Identify which cell holds the provided text, then report its (X, Y) central coordinate. 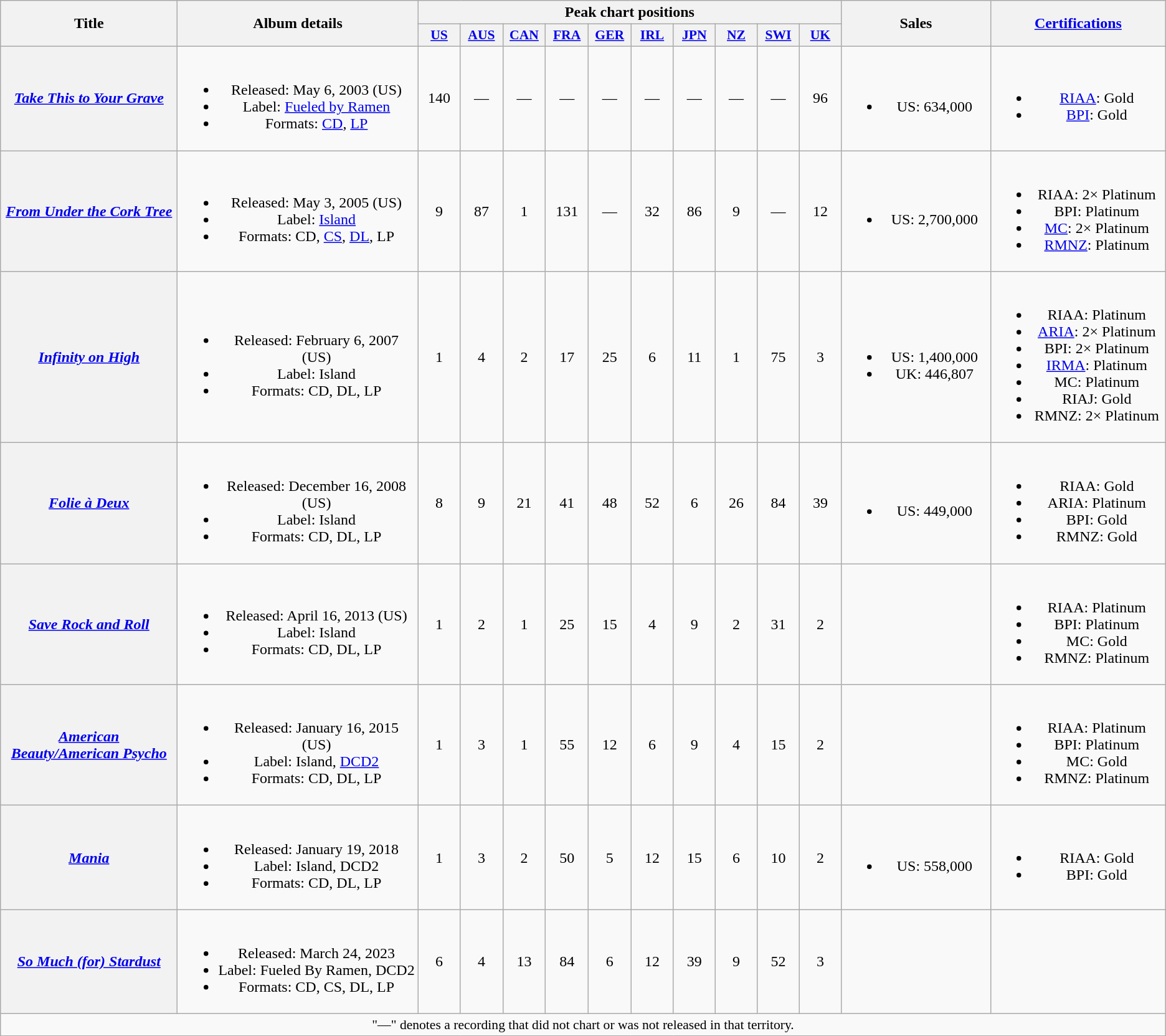
RIAA: PlatinumARIA: 2× PlatinumBPI: 2× PlatinumIRMA: PlatinumMC: PlatinumRIAJ: GoldRMNZ: 2× Platinum (1078, 358)
Released: April 16, 2013 (US)Label: IslandFormats: CD, DL, LP (298, 624)
32 (652, 211)
17 (567, 358)
CAN (524, 36)
140 (439, 98)
US: 449,000 (916, 503)
Sales (916, 24)
US: 1,400,000UK: 446,807 (916, 358)
75 (778, 358)
SWI (778, 36)
So Much (for) Stardust (89, 962)
48 (609, 503)
US: 634,000 (916, 98)
41 (567, 503)
31 (778, 624)
Folie à Deux (89, 503)
US: 2,700,000 (916, 211)
"—" denotes a recording that did not chart or was not released in that territory. (583, 1025)
Released: May 6, 2003 (US)Label: Fueled by RamenFormats: CD, LP (298, 98)
RIAA: 2× PlatinumBPI: PlatinumMC: 2× PlatinumRMNZ: Platinum (1078, 211)
Title (89, 24)
Take This to Your Grave (89, 98)
86 (694, 211)
FRA (567, 36)
From Under the Cork Tree (89, 211)
NZ (736, 36)
American Beauty/American Psycho (89, 745)
US (439, 36)
Peak chart positions (629, 12)
5 (609, 857)
26 (736, 503)
US: 558,000 (916, 857)
JPN (694, 36)
Infinity on High (89, 358)
131 (567, 211)
Released: January 16, 2015 (US)Label: Island, DCD2Formats: CD, DL, LP (298, 745)
Certifications (1078, 24)
87 (481, 211)
RIAA: GoldARIA: PlatinumBPI: GoldRMNZ: Gold (1078, 503)
96 (820, 98)
21 (524, 503)
10 (778, 857)
Released: January 19, 2018Label: Island, DCD2Formats: CD, DL, LP (298, 857)
11 (694, 358)
Save Rock and Roll (89, 624)
Released: May 3, 2005 (US)Label: IslandFormats: CD, CS, DL, LP (298, 211)
GER (609, 36)
13 (524, 962)
Album details (298, 24)
8 (439, 503)
Mania (89, 857)
Released: December 16, 2008 (US)Label: IslandFormats: CD, DL, LP (298, 503)
IRL (652, 36)
50 (567, 857)
55 (567, 745)
Released: February 6, 2007 (US)Label: IslandFormats: CD, DL, LP (298, 358)
UK (820, 36)
AUS (481, 36)
Released: March 24, 2023Label: Fueled By Ramen, DCD2Formats: CD, CS, DL, LP (298, 962)
